Return (X, Y) of the center of cell containing provided text 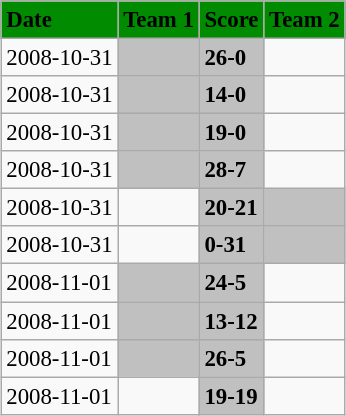
19-19 (232, 396)
0-31 (232, 245)
Team 1 (158, 20)
19-0 (232, 133)
20-21 (232, 208)
Date (60, 20)
Score (232, 20)
Team 2 (304, 20)
28-7 (232, 170)
26-0 (232, 57)
24-5 (232, 283)
13-12 (232, 321)
26-5 (232, 358)
14-0 (232, 95)
